Capture the cell that displays the provided text and extract its (X, Y) central coordinate. 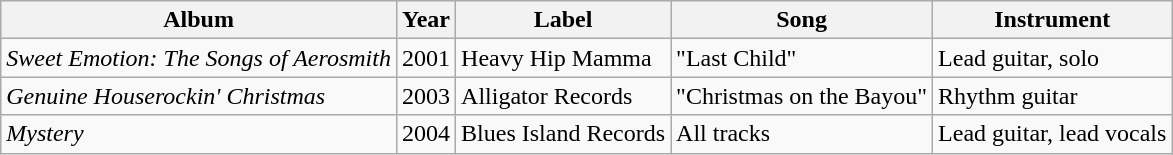
2003 (426, 96)
"Christmas on the Bayou" (802, 96)
Blues Island Records (564, 134)
Mystery (199, 134)
Instrument (1052, 20)
Alligator Records (564, 96)
2004 (426, 134)
Song (802, 20)
All tracks (802, 134)
Heavy Hip Mamma (564, 58)
Lead guitar, solo (1052, 58)
Genuine Houserockin' Christmas (199, 96)
2001 (426, 58)
"Last Child" (802, 58)
Sweet Emotion: The Songs of Aerosmith (199, 58)
Rhythm guitar (1052, 96)
Year (426, 20)
Album (199, 20)
Lead guitar, lead vocals (1052, 134)
Label (564, 20)
